Scan for the cell matching the given text and deliver its (X, Y) coordinate at center. 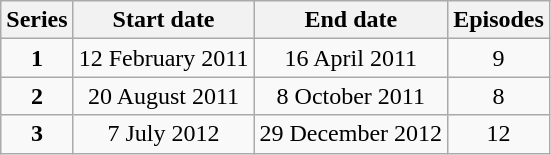
8 (499, 96)
Series (37, 20)
Episodes (499, 20)
29 December 2012 (351, 134)
12 February 2011 (164, 58)
9 (499, 58)
8 October 2011 (351, 96)
1 (37, 58)
End date (351, 20)
3 (37, 134)
12 (499, 134)
Start date (164, 20)
16 April 2011 (351, 58)
20 August 2011 (164, 96)
7 July 2012 (164, 134)
2 (37, 96)
